Pinpoint the cell where the given text exists, returning its [x, y] midpoint coordinate. 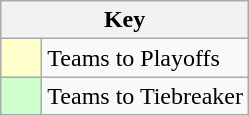
Teams to Tiebreaker [146, 96]
Key [125, 20]
Teams to Playoffs [146, 58]
